Scan for the cell matching the given text and deliver its [x, y] coordinate at center. 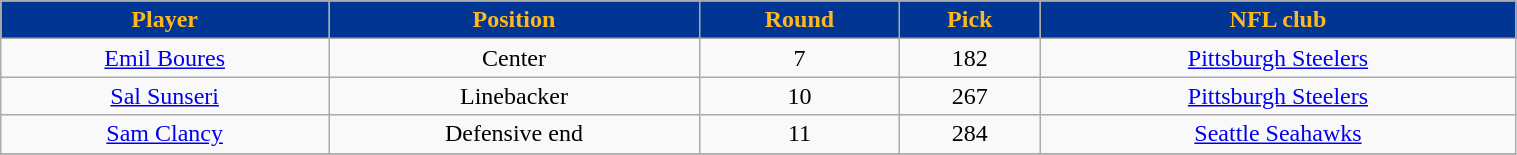
284 [970, 134]
11 [799, 134]
Defensive end [514, 134]
Seattle Seahawks [1278, 134]
Emil Boures [165, 58]
Sal Sunseri [165, 96]
7 [799, 58]
Player [165, 20]
Pick [970, 20]
Position [514, 20]
267 [970, 96]
Center [514, 58]
Round [799, 20]
10 [799, 96]
Linebacker [514, 96]
182 [970, 58]
Sam Clancy [165, 134]
NFL club [1278, 20]
